Return the (X, Y) coordinate for the center point of the cell that contains the specified text.  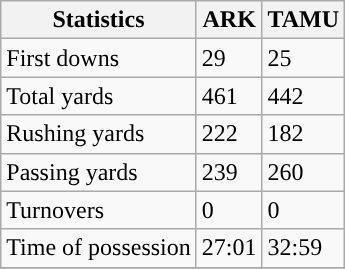
260 (304, 172)
TAMU (304, 20)
222 (229, 134)
Total yards (99, 96)
461 (229, 96)
182 (304, 134)
27:01 (229, 248)
32:59 (304, 248)
29 (229, 58)
25 (304, 58)
Turnovers (99, 210)
Statistics (99, 20)
Time of possession (99, 248)
239 (229, 172)
Rushing yards (99, 134)
First downs (99, 58)
Passing yards (99, 172)
442 (304, 96)
ARK (229, 20)
